Return the [x, y] coordinate for the center point of the cell that contains the specified text.  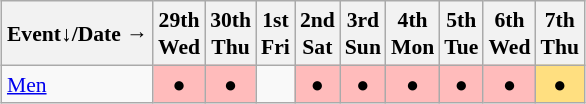
2ndSat [318, 33]
5thTue [461, 33]
4thMon [412, 33]
7thThu [560, 33]
1stFri [276, 33]
3rdSun [363, 33]
6thWed [509, 33]
29thWed [179, 33]
Event↓/Date → [78, 33]
30thThu [230, 33]
Men [78, 84]
